Detect which cell encompasses the target text, then output its (X, Y) center coordinate. 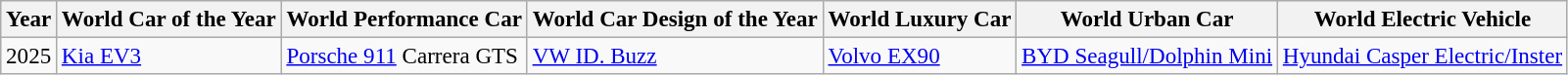
Hyundai Casper Electric/Inster (1422, 56)
World Luxury Car (920, 19)
VW ID. Buzz (675, 56)
World Car of the Year (169, 19)
Volvo EX90 (920, 56)
World Performance Car (404, 19)
World Electric Vehicle (1422, 19)
World Urban Car (1148, 19)
Kia EV3 (169, 56)
BYD Seagull/Dolphin Mini (1148, 56)
Porsche 911 Carrera GTS (404, 56)
World Car Design of the Year (675, 19)
Year (29, 19)
2025 (29, 56)
